From the cell containing the given text, extract its center point as (X, Y) coordinate. 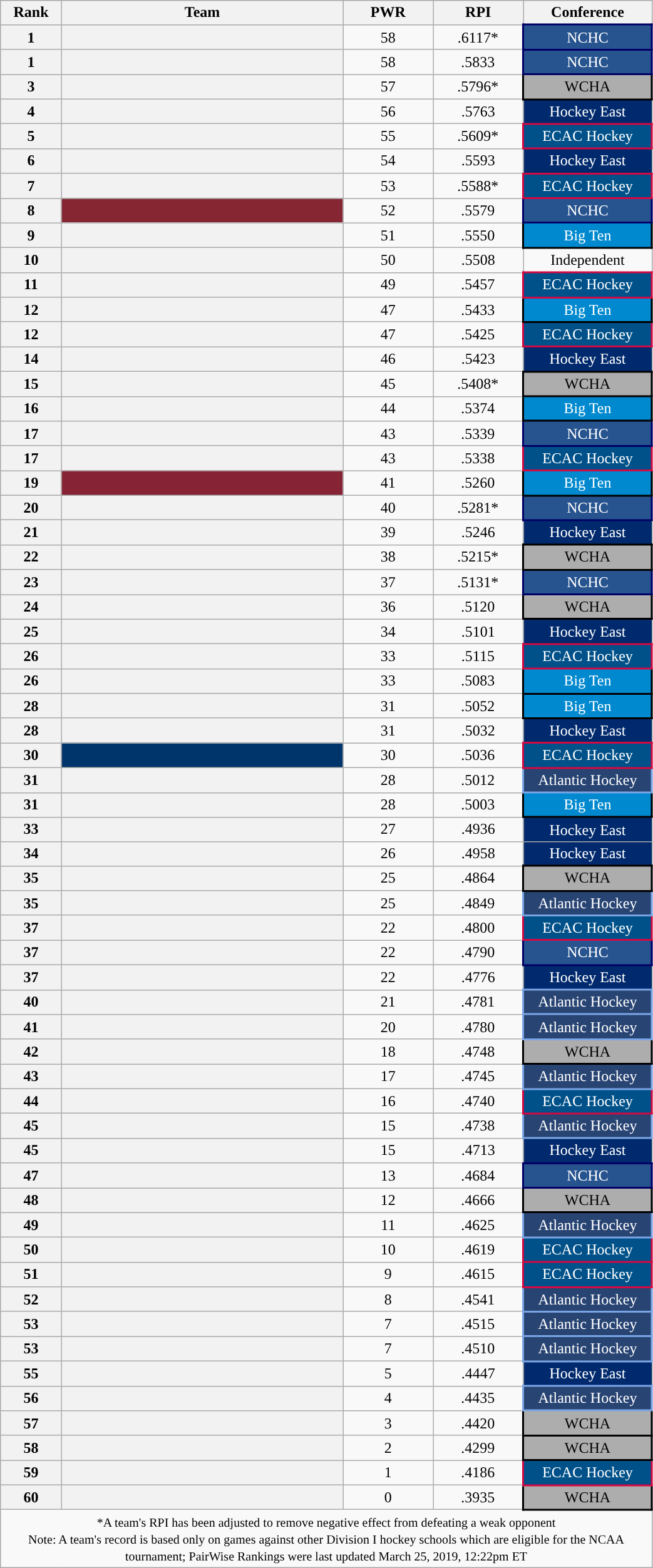
.5423 (478, 359)
RPI (478, 13)
.5433 (478, 310)
.5246 (478, 533)
.5281* (478, 508)
2 (388, 1448)
.5260 (478, 483)
.4447 (478, 1373)
13 (388, 1176)
.4619 (478, 1250)
.4864 (478, 878)
36 (388, 607)
.4738 (478, 1126)
.4849 (478, 903)
60 (31, 1497)
PWR (388, 13)
.5457 (478, 285)
48 (31, 1201)
.5012 (478, 780)
59 (31, 1473)
.4186 (478, 1473)
.5425 (478, 334)
.4958 (478, 854)
42 (31, 1052)
.5609* (478, 136)
.5003 (478, 805)
.4299 (478, 1448)
.5115 (478, 657)
.4713 (478, 1150)
0 (388, 1497)
.5338 (478, 458)
.6117* (478, 38)
.4748 (478, 1052)
.5120 (478, 607)
.4666 (478, 1201)
.3935 (478, 1497)
.5550 (478, 235)
Independent (588, 260)
.5052 (478, 706)
.4625 (478, 1225)
.5374 (478, 409)
46 (388, 359)
.5036 (478, 756)
.5833 (478, 62)
27 (388, 830)
.5131* (478, 582)
Rank (31, 13)
.4420 (478, 1423)
18 (388, 1052)
.4790 (478, 953)
.5339 (478, 434)
.5593 (478, 161)
.5101 (478, 632)
.5508 (478, 260)
23 (31, 582)
19 (31, 483)
.4745 (478, 1077)
.4615 (478, 1274)
Team (202, 13)
54 (388, 161)
.5588* (478, 186)
.4936 (478, 830)
.4740 (478, 1101)
.4684 (478, 1176)
.4780 (478, 1027)
14 (31, 359)
6 (31, 161)
.5579 (478, 210)
.5763 (478, 111)
.5796* (478, 87)
24 (31, 607)
.4435 (478, 1398)
.4776 (478, 977)
39 (388, 533)
38 (388, 557)
Conference (588, 13)
.4800 (478, 928)
.4515 (478, 1324)
.5083 (478, 681)
.5032 (478, 730)
.4781 (478, 1002)
.4541 (478, 1299)
.5408* (478, 384)
.5215* (478, 557)
.4510 (478, 1349)
